Return the (x, y) coordinate for the center point of the cell that contains the specified text.  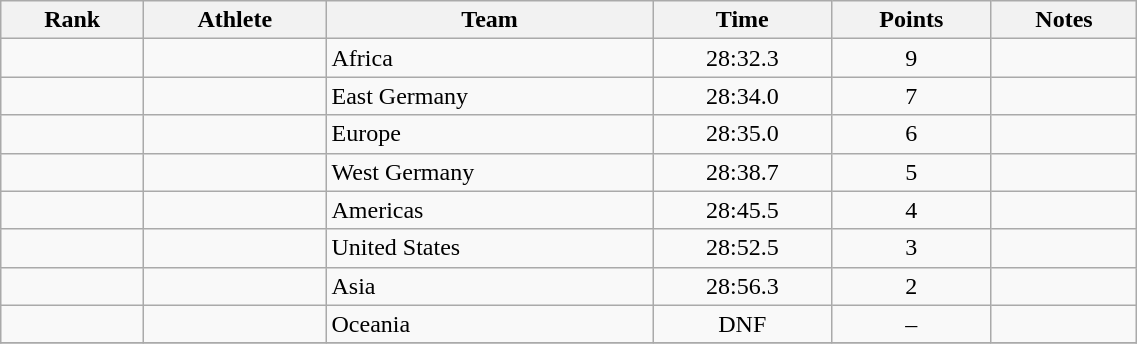
28:32.3 (742, 58)
United States (490, 248)
Europe (490, 134)
Rank (72, 20)
5 (911, 172)
2 (911, 286)
– (911, 324)
28:45.5 (742, 210)
4 (911, 210)
Asia (490, 286)
Time (742, 20)
West Germany (490, 172)
28:35.0 (742, 134)
Notes (1064, 20)
Team (490, 20)
28:34.0 (742, 96)
3 (911, 248)
Africa (490, 58)
DNF (742, 324)
28:56.3 (742, 286)
9 (911, 58)
Americas (490, 210)
7 (911, 96)
28:38.7 (742, 172)
6 (911, 134)
Oceania (490, 324)
28:52.5 (742, 248)
East Germany (490, 96)
Points (911, 20)
Athlete (235, 20)
